Return the [X, Y] coordinate for the center point of the cell that contains the specified text.  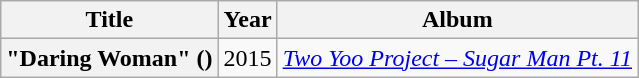
Two Yoo Project – Sugar Man Pt. 11 [457, 58]
Album [457, 20]
Title [110, 20]
Year [248, 20]
"Daring Woman" () [110, 58]
2015 [248, 58]
